Return [X, Y] of the center of cell containing provided text 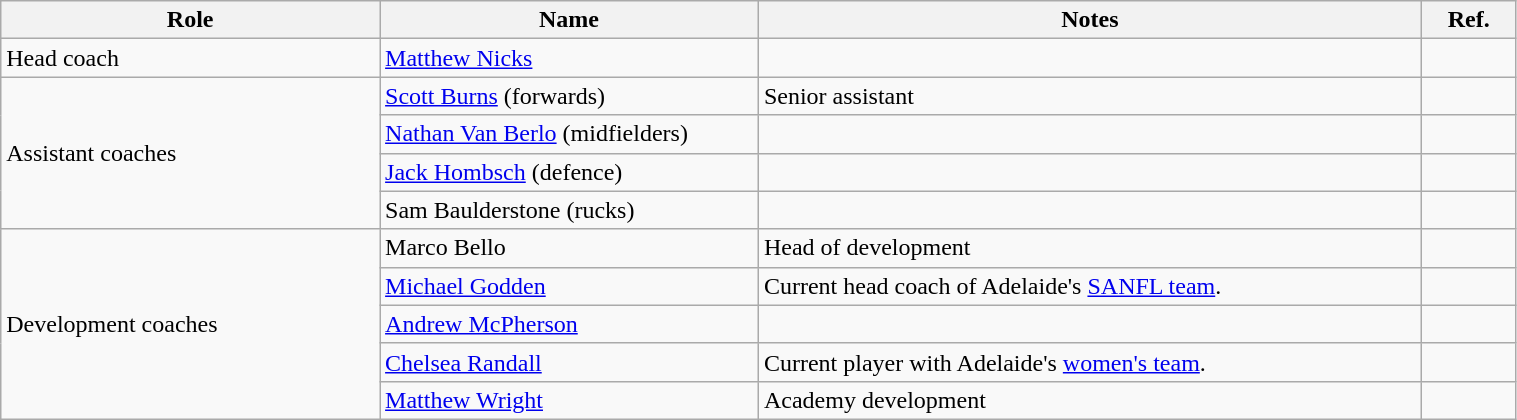
Development coaches [190, 324]
Matthew Wright [570, 400]
Nathan Van Berlo (midfielders) [570, 134]
Assistant coaches [190, 153]
Academy development [1090, 400]
Jack Hombsch (defence) [570, 172]
Andrew McPherson [570, 324]
Marco Bello [570, 248]
Chelsea Randall [570, 362]
Ref. [1468, 20]
Current player with Adelaide's women's team. [1090, 362]
Matthew Nicks [570, 58]
Head of development [1090, 248]
Scott Burns (forwards) [570, 96]
Name [570, 20]
Michael Godden [570, 286]
Head coach [190, 58]
Role [190, 20]
Current head coach of Adelaide's SANFL team. [1090, 286]
Sam Baulderstone (rucks) [570, 210]
Senior assistant [1090, 96]
Notes [1090, 20]
